Extract the (x, y) coordinate from the center of the cell holding the provided text.  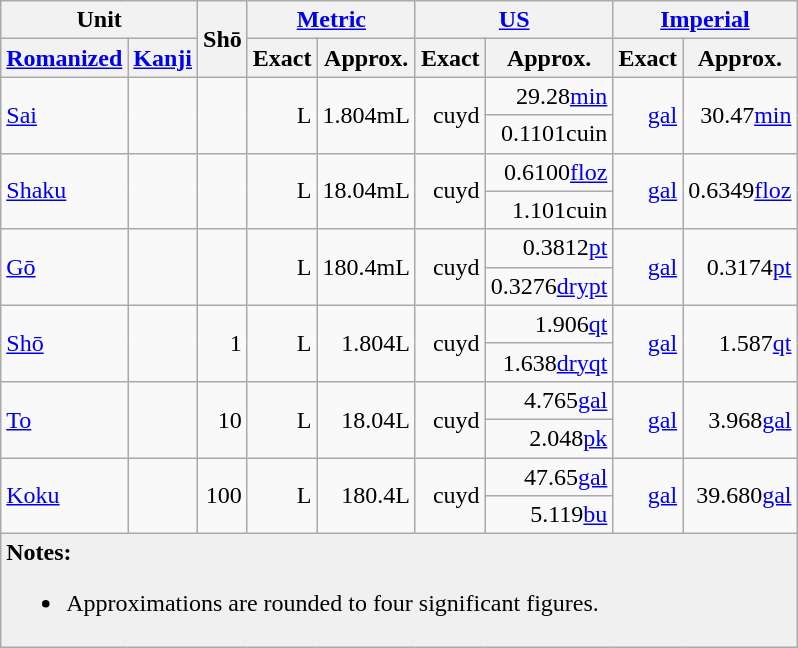
30.47min (740, 115)
180.4mL (366, 267)
0.1101cuin (549, 134)
2.048pk (549, 438)
1.587qt (740, 343)
0.6100floz (549, 172)
47.65gal (549, 477)
US (514, 20)
0.3276drypt (549, 286)
Sai (64, 115)
Kanji (163, 58)
180.4L (366, 496)
0.6349floz (740, 191)
To (64, 419)
4.765gal (549, 400)
100 (223, 496)
1.638dryqt (549, 362)
1.906qt (549, 324)
29.28min (549, 96)
Notes:Approximations are rounded to four significant figures. (399, 590)
Unit (100, 20)
10 (223, 419)
18.04L (366, 419)
5.119bu (549, 515)
Metric (331, 20)
Shaku (64, 191)
0.3174pt (740, 267)
Romanized (64, 58)
0.3812pt (549, 248)
39.680gal (740, 496)
Koku (64, 496)
1.101cuin (549, 210)
3.968gal (740, 419)
Gō (64, 267)
1 (223, 343)
1.804L (366, 343)
Imperial (705, 20)
18.04mL (366, 191)
1.804mL (366, 115)
